Locate the cell with the specified text and output its (x, y) center coordinate. 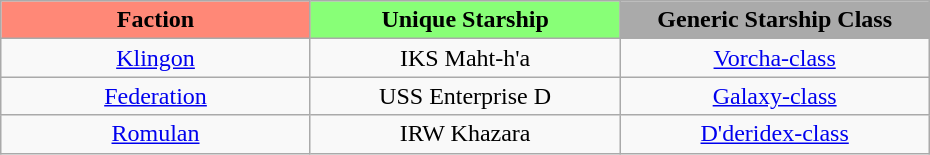
IRW Khazara (465, 134)
Romulan (156, 134)
Federation (156, 96)
USS Enterprise D (465, 96)
IKS Maht-h'a (465, 58)
Klingon (156, 58)
Generic Starship Class (775, 20)
Vorcha-class (775, 58)
Galaxy-class (775, 96)
Faction (156, 20)
D'deridex-class (775, 134)
Unique Starship (465, 20)
